Search for the cell housing the specified text and yield its [x, y] center coordinate. 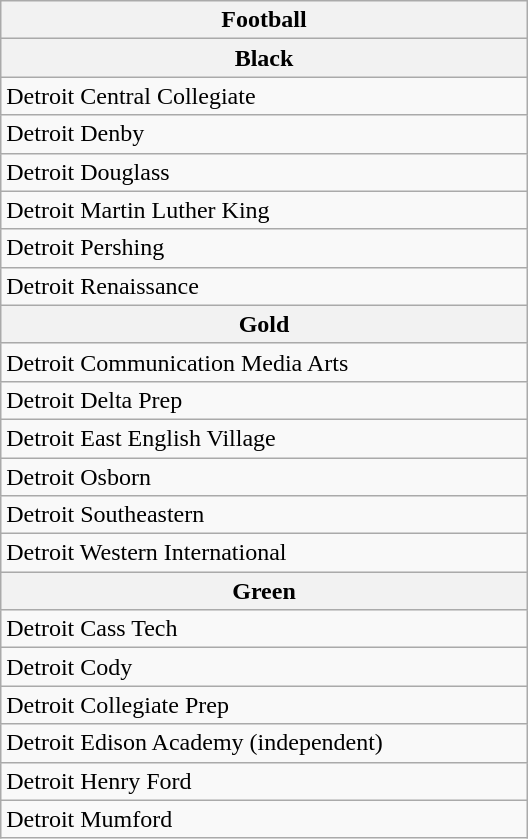
Detroit Edison Academy (independent) [264, 743]
Detroit Martin Luther King [264, 210]
Detroit Southeastern [264, 515]
Detroit Cass Tech [264, 629]
Green [264, 591]
Football [264, 20]
Detroit Delta Prep [264, 400]
Detroit Pershing [264, 248]
Detroit Denby [264, 134]
Detroit Henry Ford [264, 781]
Detroit Collegiate Prep [264, 705]
Black [264, 58]
Detroit East English Village [264, 438]
Detroit Osborn [264, 477]
Detroit Western International [264, 553]
Detroit Renaissance [264, 286]
Detroit Cody [264, 667]
Detroit Douglass [264, 172]
Detroit Central Collegiate [264, 96]
Detroit Communication Media Arts [264, 362]
Gold [264, 324]
Detroit Mumford [264, 819]
